For the text-containing cell, return its midpoint in (x, y) coordinate format. 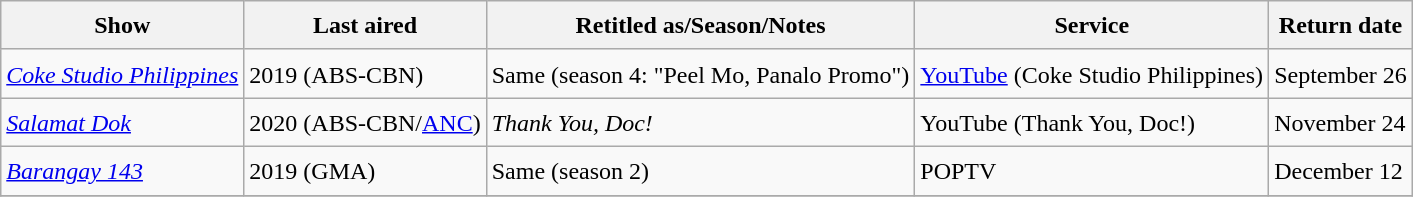
Last aired (365, 26)
Barangay 143 (122, 170)
September 26 (1341, 74)
Salamat Dok (122, 122)
Service (1092, 26)
Same (season 2) (700, 170)
December 12 (1341, 170)
YouTube (Thank You, Doc!) (1092, 122)
POPTV (1092, 170)
Same (season 4: "Peel Mo, Panalo Promo") (700, 74)
2019 (ABS-CBN) (365, 74)
Thank You, Doc! (700, 122)
2020 (ABS-CBN/ANC) (365, 122)
YouTube (Coke Studio Philippines) (1092, 74)
Coke Studio Philippines (122, 74)
2019 (GMA) (365, 170)
Retitled as/Season/Notes (700, 26)
November 24 (1341, 122)
Show (122, 26)
Return date (1341, 26)
